Find where the given text appears and provide that cell's center as [X, Y] coordinate. 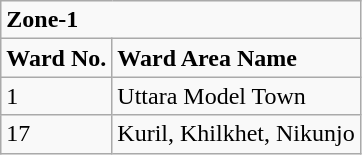
Ward Area Name [236, 58]
Uttara Model Town [236, 96]
1 [56, 96]
17 [56, 134]
Kuril, Khilkhet, Nikunjo [236, 134]
Zone-1 [180, 20]
Ward No. [56, 58]
